Identify which cell holds the provided text, then report its (X, Y) central coordinate. 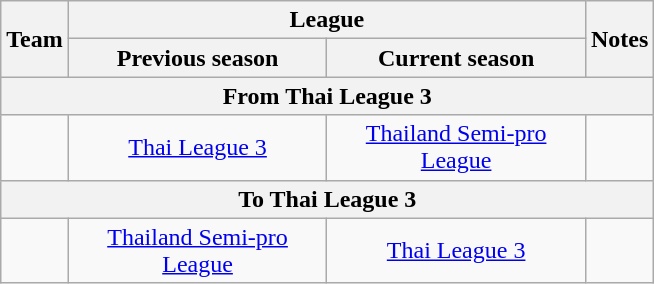
From Thai League 3 (328, 96)
Previous season (198, 58)
Notes (619, 39)
League (326, 20)
Current season (456, 58)
To Thai League 3 (328, 199)
Team (35, 39)
